For the text-containing cell, return its midpoint in (x, y) coordinate format. 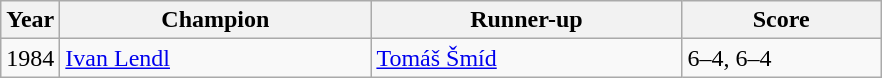
Champion (216, 20)
Runner-up (526, 20)
1984 (30, 58)
Ivan Lendl (216, 58)
6–4, 6–4 (782, 58)
Score (782, 20)
Tomáš Šmíd (526, 58)
Year (30, 20)
